Output the [x, y] coordinate of the center of the cell containing the given text.  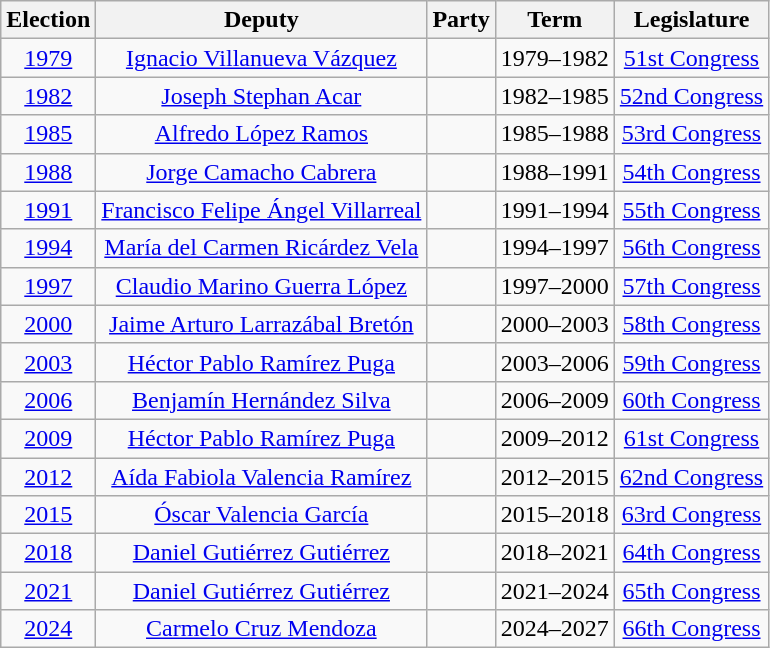
1997–2000 [554, 286]
58th Congress [691, 324]
1994 [48, 248]
2012–2015 [554, 477]
57th Congress [691, 286]
62nd Congress [691, 477]
2024–2027 [554, 629]
Deputy [262, 20]
Term [554, 20]
56th Congress [691, 248]
61st Congress [691, 438]
Joseph Stephan Acar [262, 96]
2003 [48, 362]
1979–1982 [554, 58]
2018 [48, 553]
2006 [48, 400]
Election [48, 20]
1994–1997 [554, 248]
Alfredo López Ramos [262, 134]
60th Congress [691, 400]
2009 [48, 438]
1991–1994 [554, 210]
2015–2018 [554, 515]
63rd Congress [691, 515]
1985 [48, 134]
Aída Fabiola Valencia Ramírez [262, 477]
Benjamín Hernández Silva [262, 400]
Carmelo Cruz Mendoza [262, 629]
Ignacio Villanueva Vázquez [262, 58]
65th Congress [691, 591]
1982 [48, 96]
66th Congress [691, 629]
2009–2012 [554, 438]
2003–2006 [554, 362]
53rd Congress [691, 134]
María del Carmen Ricárdez Vela [262, 248]
2018–2021 [554, 553]
2024 [48, 629]
Jaime Arturo Larrazábal Bretón [262, 324]
Francisco Felipe Ángel Villarreal [262, 210]
2006–2009 [554, 400]
52nd Congress [691, 96]
2015 [48, 515]
2000–2003 [554, 324]
1988 [48, 172]
Party [461, 20]
1991 [48, 210]
1997 [48, 286]
Jorge Camacho Cabrera [262, 172]
1985–1988 [554, 134]
1988–1991 [554, 172]
Legislature [691, 20]
Óscar Valencia García [262, 515]
64th Congress [691, 553]
2000 [48, 324]
55th Congress [691, 210]
54th Congress [691, 172]
59th Congress [691, 362]
2021–2024 [554, 591]
1979 [48, 58]
2021 [48, 591]
Claudio Marino Guerra López [262, 286]
51st Congress [691, 58]
1982–1985 [554, 96]
2012 [48, 477]
